From the cell containing the given text, extract its center point as (x, y) coordinate. 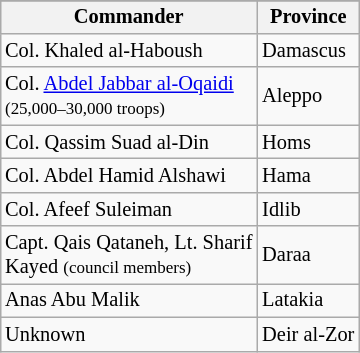
Deir al-Zor (308, 334)
Col. Khaled al-Haboush (128, 51)
Commander (128, 17)
Col. Abdel Hamid Alshawi (128, 176)
Daraa (308, 255)
Idlib (308, 209)
Latakia (308, 301)
Anas Abu Malik (128, 301)
Damascus (308, 51)
Col. Afeef Suleiman (128, 209)
Aleppo (308, 96)
Hama (308, 176)
Unknown (128, 334)
Capt. Qais Qataneh, Lt. Sharif Kayed (council members) (128, 255)
Homs (308, 142)
Col. Qassim Suad al-Din (128, 142)
Col. Abdel Jabbar al-Oqaidi (25,000–30,000 troops) (128, 96)
Province (308, 17)
